Find where the given text appears and provide that cell's center as (X, Y) coordinate. 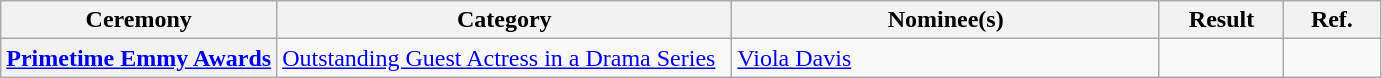
Ref. (1332, 20)
Nominee(s) (946, 20)
Primetime Emmy Awards (139, 58)
Viola Davis (946, 58)
Result (1221, 20)
Ceremony (139, 20)
Category (504, 20)
Outstanding Guest Actress in a Drama Series (504, 58)
